Find where the given text appears and provide that cell's center as (x, y) coordinate. 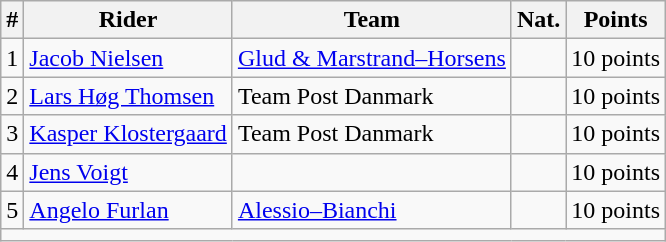
Alessio–Bianchi (372, 210)
# (12, 20)
Rider (128, 20)
Team (372, 20)
Angelo Furlan (128, 210)
Lars Høg Thomsen (128, 96)
Glud & Marstrand–Horsens (372, 58)
Nat. (538, 20)
2 (12, 96)
5 (12, 210)
Kasper Klostergaard (128, 134)
Points (616, 20)
Jacob Nielsen (128, 58)
Jens Voigt (128, 172)
4 (12, 172)
1 (12, 58)
3 (12, 134)
